Return the [x, y] coordinate for the center point of the cell that contains the specified text.  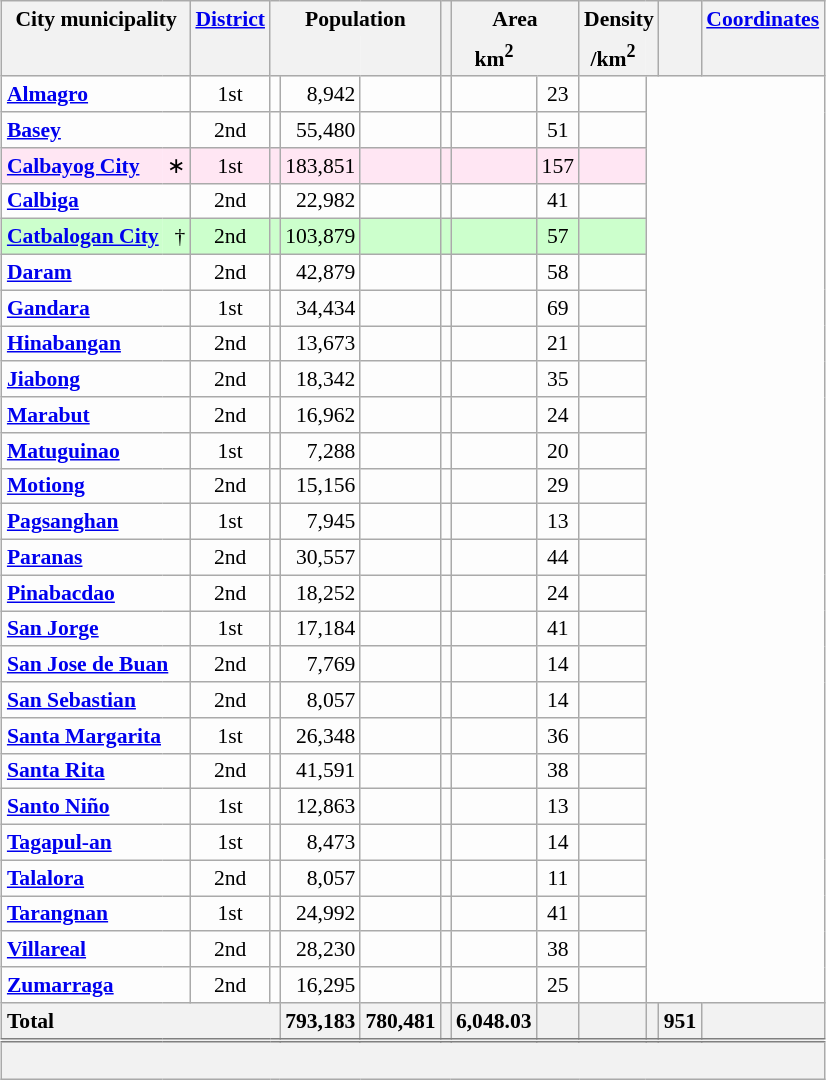
8,942 [320, 94]
42,879 [320, 272]
69 [558, 308]
Paranas [96, 557]
30,557 [320, 557]
18,252 [320, 593]
25 [558, 985]
17,184 [320, 629]
Tarangnan [96, 914]
8,473 [320, 842]
Calbayog City [82, 165]
Population [356, 18]
Matuguinao [96, 450]
58 [558, 272]
7,945 [320, 522]
Zumarraga [96, 985]
Density [619, 18]
km2 [494, 56]
† [176, 237]
12,863 [320, 807]
/km2 [612, 56]
29 [558, 486]
Marabut [96, 415]
36 [558, 735]
20 [558, 450]
15,156 [320, 486]
23 [558, 94]
24,992 [320, 914]
55,480 [320, 130]
Hinabangan [96, 344]
Gandara [96, 308]
Jiabong [96, 379]
Area [515, 18]
16,295 [320, 985]
13,673 [320, 344]
51 [558, 130]
157 [558, 165]
16,962 [320, 415]
7,769 [320, 664]
41,591 [320, 771]
Daram [96, 272]
Calbiga [96, 201]
City municipality [96, 18]
Santo Niño [96, 807]
35 [558, 379]
Motiong [96, 486]
6,048.03 [494, 1020]
∗ [176, 165]
7,288 [320, 450]
District [230, 18]
951 [680, 1020]
103,879 [320, 237]
Santa Margarita [96, 735]
Talalora [96, 878]
San Jose de Buan [96, 664]
Santa Rita [96, 771]
Pinabacdao [96, 593]
183,851 [320, 165]
21 [558, 344]
Pagsanghan [96, 522]
Total [141, 1020]
44 [558, 557]
57 [558, 237]
Catbalogan City [82, 237]
18,342 [320, 379]
Coordinates [762, 18]
San Jorge [96, 629]
22,982 [320, 201]
780,481 [400, 1020]
28,230 [320, 949]
11 [558, 878]
34,434 [320, 308]
San Sebastian [96, 700]
Tagapul-an [96, 842]
793,183 [320, 1020]
Almagro [96, 94]
26,348 [320, 735]
Basey [96, 130]
Villareal [96, 949]
